Return (X, Y) of the center of cell containing provided text 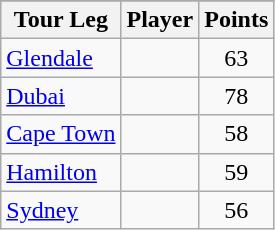
56 (236, 210)
Hamilton (61, 172)
58 (236, 134)
Tour Leg (61, 20)
Cape Town (61, 134)
59 (236, 172)
Player (160, 20)
78 (236, 96)
Glendale (61, 58)
Sydney (61, 210)
Points (236, 20)
63 (236, 58)
Dubai (61, 96)
